Scan for the cell matching the given text and deliver its (X, Y) coordinate at center. 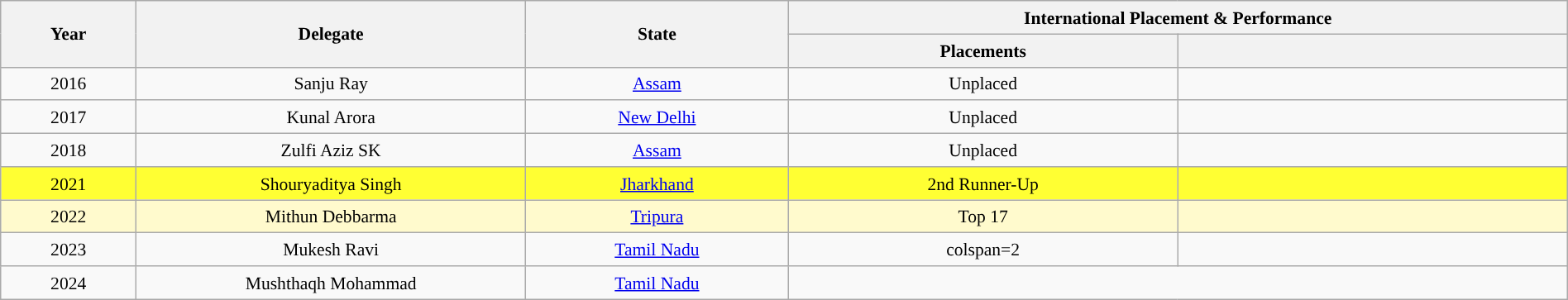
Kunal Arora (331, 117)
International Placement & Performance (1178, 17)
Top 17 (982, 217)
2nd Runner-Up (982, 183)
Delegate (331, 34)
2021 (69, 183)
Jharkhand (657, 183)
colspan=2 (982, 250)
New Delhi (657, 117)
2017 (69, 117)
Mithun Debbarma (331, 217)
2016 (69, 83)
Placements (982, 50)
2023 (69, 250)
Tripura (657, 217)
Year (69, 34)
Shouryaditya Singh (331, 183)
Zulfi Aziz SK (331, 150)
Mukesh Ravi (331, 250)
Mushthaqh Mohammad (331, 283)
2018 (69, 150)
2024 (69, 283)
2022 (69, 217)
Sanju Ray (331, 83)
State (657, 34)
